Search for the cell housing the specified text and yield its (x, y) center coordinate. 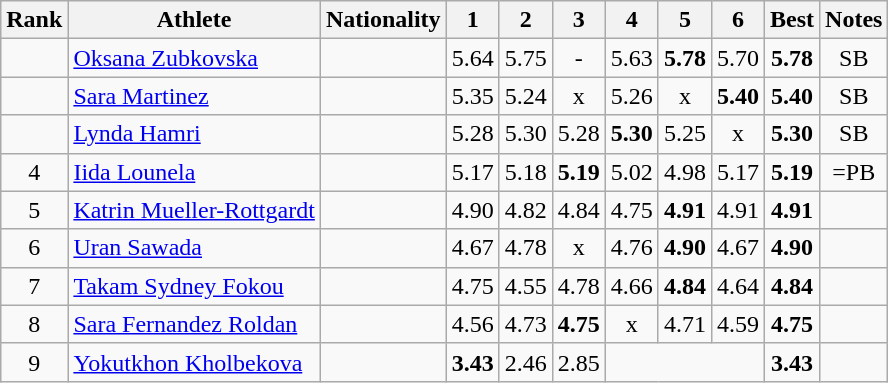
Nationality (383, 20)
2 (526, 20)
Sara Fernandez Roldan (194, 324)
5.63 (632, 58)
4.59 (738, 324)
2.85 (578, 362)
5.35 (472, 96)
5.25 (684, 134)
Best (792, 20)
4.66 (632, 286)
5.24 (526, 96)
2.46 (526, 362)
4.55 (526, 286)
4.82 (526, 210)
Iida Lounela (194, 172)
5.75 (526, 58)
Lynda Hamri (194, 134)
Notes (854, 20)
- (578, 58)
Athlete (194, 20)
Takam Sydney Fokou (194, 286)
4.56 (472, 324)
Oksana Zubkovska (194, 58)
4.76 (632, 248)
Sara Martinez (194, 96)
Rank (34, 20)
Katrin Mueller-Rottgardt (194, 210)
4.73 (526, 324)
Yokutkhon Kholbekova (194, 362)
3 (578, 20)
5.02 (632, 172)
9 (34, 362)
5.70 (738, 58)
4.98 (684, 172)
=PB (854, 172)
5.64 (472, 58)
5.18 (526, 172)
4.64 (738, 286)
Uran Sawada (194, 248)
1 (472, 20)
5.26 (632, 96)
4.71 (684, 324)
7 (34, 286)
8 (34, 324)
